Determine the [X, Y] coordinate at the center of the cell enclosing the given text.  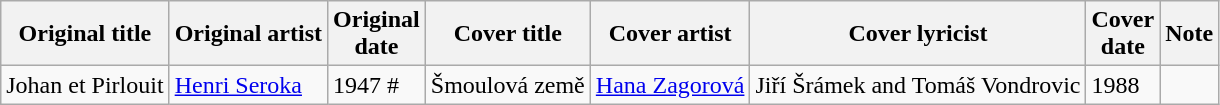
Hana Zagorová [670, 85]
Henri Seroka [248, 85]
Original title [85, 34]
Jiří Šrámek and Tomáš Vondrovic [918, 85]
1947 # [377, 85]
Johan et Pirlouit [85, 85]
Original artist [248, 34]
Cover date [1123, 34]
Šmoulová země [508, 85]
Note [1190, 34]
Cover title [508, 34]
Cover lyricist [918, 34]
Cover artist [670, 34]
Original date [377, 34]
1988 [1123, 85]
